Identify which cell holds the provided text, then report its [X, Y] central coordinate. 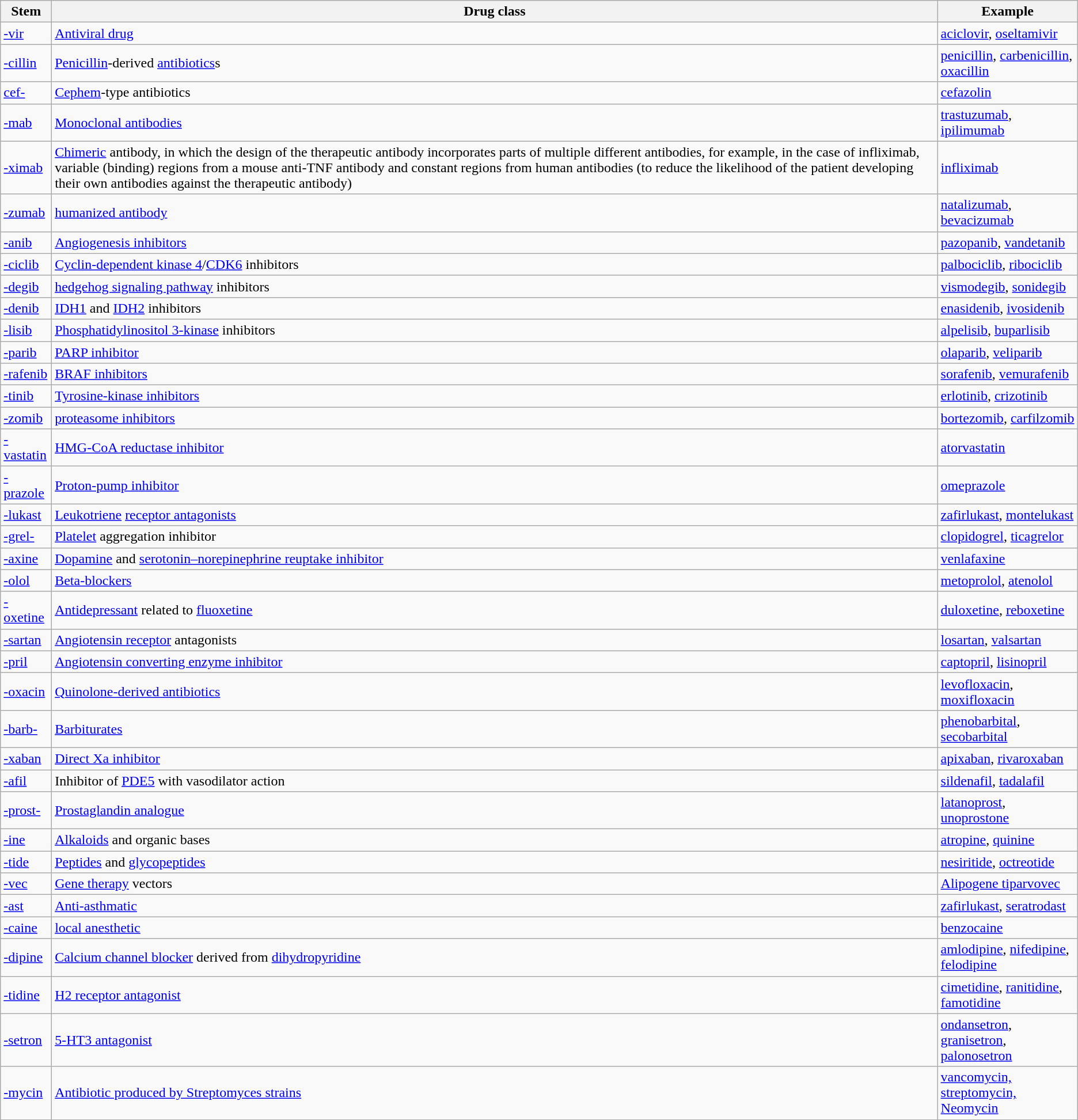
natalizumab, bevacizumab [1008, 213]
-ine [26, 840]
-pril [26, 662]
Alipogene tiparvovec [1008, 884]
Stem [26, 12]
-barb- [26, 729]
Cephem-type antibiotics [495, 93]
cefazolin [1008, 93]
-oxacin [26, 691]
proteasome inhibitors [495, 418]
-tinib [26, 396]
-vec [26, 884]
Antiviral drug [495, 33]
Prostaglandin analogue [495, 811]
Anti-asthmatic [495, 906]
-anib [26, 242]
Angiogenesis inhibitors [495, 242]
Beta-blockers [495, 580]
-grel- [26, 537]
-cillin [26, 63]
-mycin [26, 1093]
Inhibitor of PDE5 with vasodilator action [495, 780]
vancomycin, streptomycin, Neomycin [1008, 1093]
Tyrosine-kinase inhibitors [495, 396]
Phosphatidylinositol 3-kinase inhibitors [495, 330]
IDH1 and IDH2 inhibitors [495, 308]
-prost- [26, 811]
-xaban [26, 758]
amlodipine, nifedipine, felodipine [1008, 957]
local anesthetic [495, 928]
pazopanib, vandetanib [1008, 242]
Direct Xa inhibitor [495, 758]
-tidine [26, 995]
Cyclin-dependent kinase 4/CDK6 inhibitors [495, 264]
olaparib, veliparib [1008, 352]
sildenafil, tadalafil [1008, 780]
-vir [26, 33]
-afil [26, 780]
BRAF inhibitors [495, 374]
Proton-pump inhibitor [495, 485]
trastuzumab, ipilimumab [1008, 122]
losartan, valsartan [1008, 640]
Calcium channel blocker derived from dihydropyridine [495, 957]
-dipine [26, 957]
Platelet aggregation inhibitor [495, 537]
zafirlukast, seratrodast [1008, 906]
vismodegib, sonidegib [1008, 286]
phenobarbital, secobarbital [1008, 729]
Alkaloids and organic bases [495, 840]
-vastatin [26, 448]
bortezomib, carfilzomib [1008, 418]
venlafaxine [1008, 559]
Drug class [495, 12]
levofloxacin, moxifloxacin [1008, 691]
cimetidine, ranitidine, famotidine [1008, 995]
sorafenib, vemurafenib [1008, 374]
H2 receptor antagonist [495, 995]
duloxetine, reboxetine [1008, 610]
-sartan [26, 640]
-zumab [26, 213]
Gene therapy vectors [495, 884]
alpelisib, buparlisib [1008, 330]
-zomib [26, 418]
Barbiturates [495, 729]
-prazole [26, 485]
latanoprost, unoprostone [1008, 811]
-denib [26, 308]
zafirlukast, montelukast [1008, 515]
-setron [26, 1040]
HMG-CoA reductase inhibitor [495, 448]
nesiritide, octreotide [1008, 862]
Example [1008, 12]
erlotinib, crizotinib [1008, 396]
Quinolone-derived antibiotics [495, 691]
-lukast [26, 515]
penicillin, carbenicillin, oxacillin [1008, 63]
-mab [26, 122]
Angiotensin receptor antagonists [495, 640]
benzocaine [1008, 928]
captopril, lisinopril [1008, 662]
Antidepressant related to fluoxetine [495, 610]
-ast [26, 906]
apixaban, rivaroxaban [1008, 758]
Angiotensin converting enzyme inhibitor [495, 662]
enasidenib, ivosidenib [1008, 308]
-ciclib [26, 264]
-caine [26, 928]
Antibiotic produced by Streptomyces strains [495, 1093]
omeprazole [1008, 485]
infliximab [1008, 168]
-oxetine [26, 610]
atorvastatin [1008, 448]
-ximab [26, 168]
palbociclib, ribociclib [1008, 264]
Leukotriene receptor antagonists [495, 515]
-parib [26, 352]
ondansetron, granisetron, palonosetron [1008, 1040]
-axine [26, 559]
-lisib [26, 330]
cef- [26, 93]
clopidogrel, ticagrelor [1008, 537]
aciclovir, oseltamivir [1008, 33]
Peptides and glycopeptides [495, 862]
atropine, quinine [1008, 840]
hedgehog signaling pathway inhibitors [495, 286]
-degib [26, 286]
-rafenib [26, 374]
Monoclonal antibodies [495, 122]
Penicillin-derived antibioticss [495, 63]
-olol [26, 580]
-tide [26, 862]
Dopamine and serotonin–norepinephrine reuptake inhibitor [495, 559]
humanized antibody [495, 213]
metoprolol, atenolol [1008, 580]
PARP inhibitor [495, 352]
5-HT3 antagonist [495, 1040]
